Output the (X, Y) coordinate of the center of the cell containing the given text.  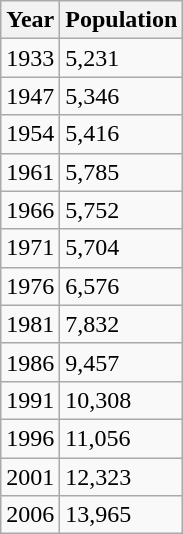
1954 (30, 134)
6,576 (122, 286)
5,704 (122, 248)
13,965 (122, 515)
1996 (30, 438)
5,752 (122, 210)
1991 (30, 400)
1981 (30, 324)
11,056 (122, 438)
7,832 (122, 324)
2006 (30, 515)
1971 (30, 248)
2001 (30, 477)
1986 (30, 362)
1947 (30, 96)
1933 (30, 58)
10,308 (122, 400)
12,323 (122, 477)
5,346 (122, 96)
Year (30, 20)
Population (122, 20)
9,457 (122, 362)
1961 (30, 172)
5,785 (122, 172)
1976 (30, 286)
1966 (30, 210)
5,416 (122, 134)
5,231 (122, 58)
